Detect which cell encompasses the target text, then output its (x, y) center coordinate. 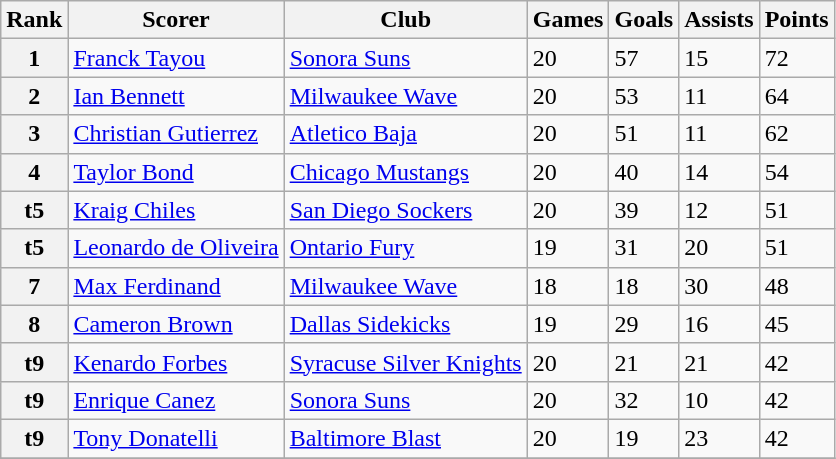
48 (796, 286)
62 (796, 134)
7 (34, 286)
Franck Tayou (176, 58)
15 (719, 58)
Ian Bennett (176, 96)
Syracuse Silver Knights (406, 362)
45 (796, 324)
Enrique Canez (176, 400)
Goals (644, 20)
Ontario Fury (406, 248)
57 (644, 58)
Taylor Bond (176, 172)
Games (568, 20)
2 (34, 96)
Atletico Baja (406, 134)
53 (644, 96)
San Diego Sockers (406, 210)
Chicago Mustangs (406, 172)
16 (719, 324)
12 (719, 210)
72 (796, 58)
Christian Gutierrez (176, 134)
30 (719, 286)
Cameron Brown (176, 324)
Tony Donatelli (176, 438)
Points (796, 20)
40 (644, 172)
Club (406, 20)
23 (719, 438)
Assists (719, 20)
14 (719, 172)
4 (34, 172)
Rank (34, 20)
39 (644, 210)
Scorer (176, 20)
3 (34, 134)
29 (644, 324)
1 (34, 58)
Baltimore Blast (406, 438)
Max Ferdinand (176, 286)
Dallas Sidekicks (406, 324)
32 (644, 400)
10 (719, 400)
8 (34, 324)
Kraig Chiles (176, 210)
Leonardo de Oliveira (176, 248)
54 (796, 172)
64 (796, 96)
31 (644, 248)
Kenardo Forbes (176, 362)
